Scan for the cell matching the given text and deliver its (X, Y) coordinate at center. 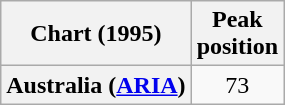
Peakposition (237, 34)
Chart (1995) (96, 34)
Australia (ARIA) (96, 85)
73 (237, 85)
